Extract the (x, y) coordinate from the center of the cell holding the provided text.  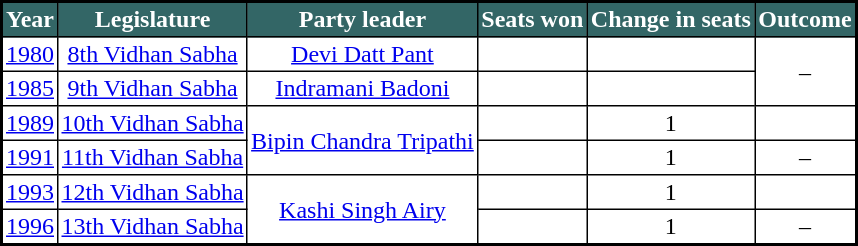
Indramani Badoni (362, 88)
Legislature (153, 20)
10th Vidhan Sabha (153, 123)
1989 (30, 123)
Kashi Singh Airy (362, 210)
1993 (30, 192)
1985 (30, 88)
Change in seats (671, 20)
8th Vidhan Sabha (153, 54)
11th Vidhan Sabha (153, 157)
9th Vidhan Sabha (153, 88)
Outcome (806, 20)
12th Vidhan Sabha (153, 192)
Devi Datt Pant (362, 54)
1996 (30, 226)
Seats won (533, 20)
1980 (30, 54)
1991 (30, 157)
Party leader (362, 20)
Bipin Chandra Tripathi (362, 140)
Year (30, 20)
13th Vidhan Sabha (153, 226)
